Locate the cell with the specified text and output its (X, Y) center coordinate. 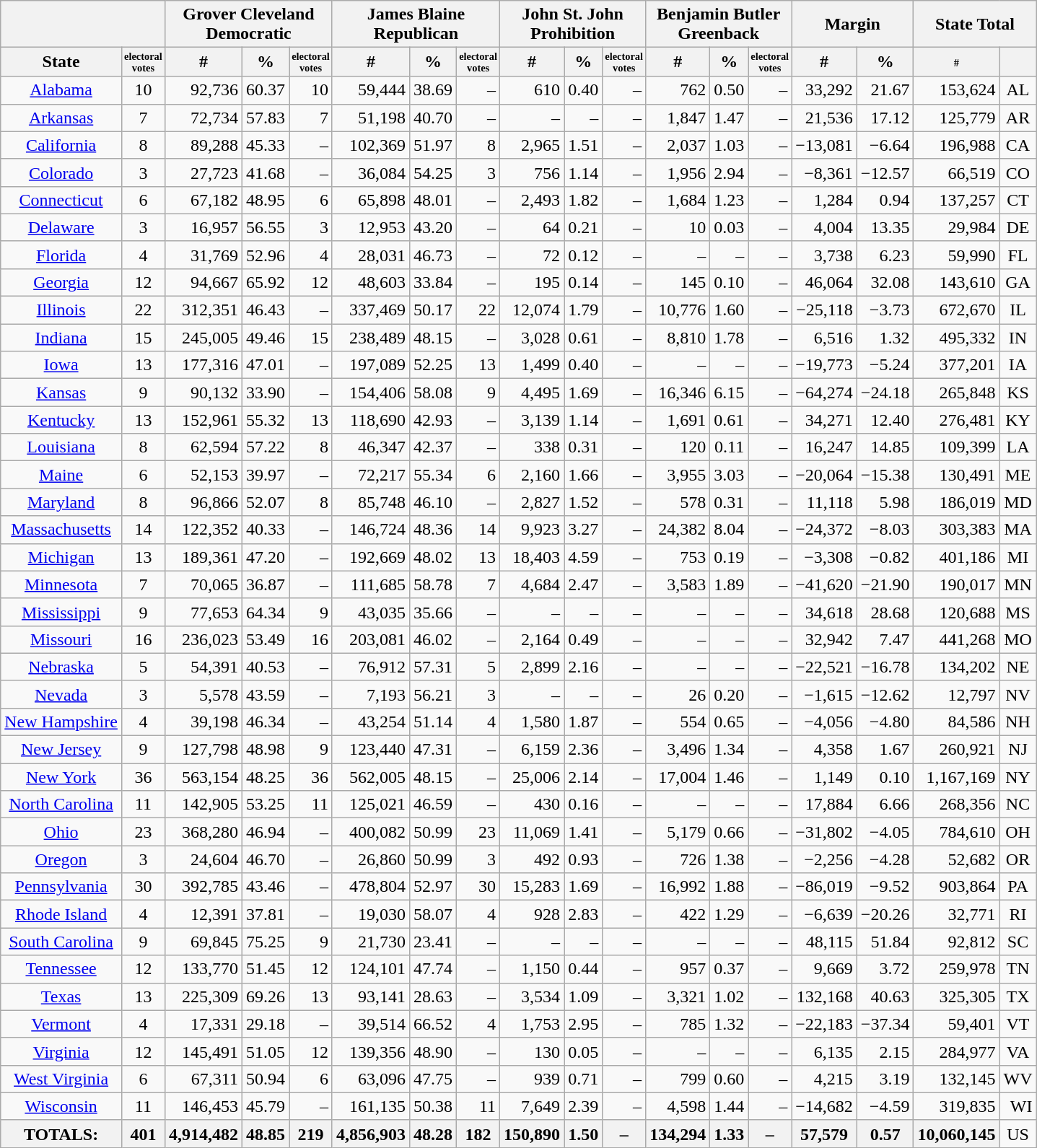
39,514 (371, 1024)
KY (1018, 420)
46.34 (266, 722)
6,516 (824, 338)
75.25 (266, 942)
IL (1018, 310)
1.89 (729, 584)
4,914,482 (204, 1134)
0.05 (583, 1051)
54.25 (433, 172)
50.17 (433, 310)
69.26 (266, 996)
Indiana (61, 338)
TN (1018, 969)
6,135 (824, 1051)
45.79 (266, 1106)
9,923 (533, 530)
92,812 (957, 942)
236,023 (204, 639)
146,453 (204, 1106)
52.96 (266, 255)
PA (1018, 887)
430 (533, 805)
43.20 (433, 227)
NJ (1018, 750)
150,890 (533, 1134)
3.72 (885, 969)
MO (1018, 639)
5.98 (885, 502)
66,519 (957, 172)
42.93 (433, 420)
10,776 (678, 310)
64 (533, 227)
238,489 (371, 338)
32,942 (824, 639)
33,292 (824, 90)
2.36 (583, 750)
−37.34 (885, 1024)
3,028 (533, 338)
7,193 (371, 694)
495,332 (957, 338)
17,331 (204, 1024)
12,953 (371, 227)
48.98 (266, 750)
492 (533, 859)
1.52 (583, 502)
39.97 (266, 475)
Ohio (61, 832)
672,670 (957, 310)
0.37 (729, 969)
48,603 (371, 282)
125,021 (371, 805)
39,198 (204, 722)
46,064 (824, 282)
43,254 (371, 722)
3,139 (533, 420)
0.49 (583, 639)
KS (1018, 393)
MA (1018, 530)
NY (1018, 777)
27,723 (204, 172)
New Hampshire (61, 722)
2.94 (729, 172)
0.44 (583, 969)
65.92 (266, 282)
70,065 (204, 584)
−31,802 (824, 832)
−20,064 (824, 475)
1,167,169 (957, 777)
15,283 (533, 887)
52.07 (266, 502)
−24,372 (824, 530)
−4.05 (885, 832)
Colorado (61, 172)
368,280 (204, 832)
1.47 (729, 118)
1.60 (729, 310)
2.47 (583, 584)
57.31 (433, 667)
VT (1018, 1024)
84,586 (957, 722)
939 (533, 1079)
OH (1018, 832)
259,978 (957, 969)
2.83 (583, 914)
Kansas (61, 393)
WV (1018, 1079)
400,082 (371, 832)
0.71 (583, 1079)
56.55 (266, 227)
145 (678, 282)
195 (533, 282)
118,690 (371, 420)
−2,256 (824, 859)
21,536 (824, 118)
37.81 (266, 914)
IN (1018, 338)
799 (678, 1079)
11,069 (533, 832)
90,132 (204, 393)
1.67 (885, 750)
8.04 (729, 530)
Margin (853, 25)
0.50 (729, 90)
−4.59 (885, 1106)
7,649 (533, 1106)
12.40 (885, 420)
MI (1018, 557)
3.27 (583, 530)
2.14 (583, 777)
401 (143, 1134)
Massachusetts (61, 530)
−19,773 (824, 365)
48.85 (266, 1134)
Florida (61, 255)
338 (533, 447)
14.85 (885, 447)
59,444 (371, 90)
26 (678, 694)
0.21 (583, 227)
46.59 (433, 805)
312,351 (204, 310)
1.50 (583, 1134)
VA (1018, 1051)
−21.90 (885, 584)
AR (1018, 118)
28.68 (885, 612)
0.60 (729, 1079)
578 (678, 502)
Missouri (61, 639)
WI (1018, 1106)
Pennsylvania (61, 887)
66.52 (433, 1024)
1,847 (678, 118)
4,684 (533, 584)
56.21 (433, 694)
325,305 (957, 996)
CA (1018, 145)
46.43 (266, 310)
72,734 (204, 118)
562,005 (371, 777)
−22,183 (824, 1024)
−4.28 (885, 859)
Maryland (61, 502)
109,399 (957, 447)
58.08 (433, 393)
284,977 (957, 1051)
1.44 (729, 1106)
756 (533, 172)
0.16 (583, 805)
0.20 (729, 694)
1.33 (729, 1134)
2.16 (583, 667)
245,005 (204, 338)
50.38 (433, 1106)
5,578 (204, 694)
Delaware (61, 227)
Louisiana (61, 447)
153,624 (957, 90)
3,583 (678, 584)
24,604 (204, 859)
LA (1018, 447)
−3,308 (824, 557)
784,610 (957, 832)
21.67 (885, 90)
53.25 (266, 805)
1.79 (583, 310)
93,141 (371, 996)
102,369 (371, 145)
120 (678, 447)
6.15 (729, 393)
−15.38 (885, 475)
47.74 (433, 969)
94,667 (204, 282)
203,081 (371, 639)
−24.18 (885, 393)
−86,019 (824, 887)
422 (678, 914)
65,898 (371, 200)
58.78 (433, 584)
TOTALS: (61, 1134)
0.65 (729, 722)
33.84 (433, 282)
48.95 (266, 200)
265,848 (957, 393)
76,912 (371, 667)
127,798 (204, 750)
145,491 (204, 1051)
2.15 (885, 1051)
28,031 (371, 255)
401,186 (957, 557)
186,019 (957, 502)
29,984 (957, 227)
1.09 (583, 996)
11,118 (824, 502)
Nevada (61, 694)
2,965 (533, 145)
50.94 (266, 1079)
8,810 (678, 338)
43,035 (371, 612)
12,074 (533, 310)
Texas (61, 996)
−4,056 (824, 722)
16,346 (678, 393)
134,202 (957, 667)
Vermont (61, 1024)
46,347 (371, 447)
−0.82 (885, 557)
−13,081 (824, 145)
NC (1018, 805)
139,356 (371, 1051)
40.53 (266, 667)
96,866 (204, 502)
0.93 (583, 859)
US (1018, 1134)
South Carolina (61, 942)
72,217 (371, 475)
16,957 (204, 227)
12,391 (204, 914)
134,294 (678, 1134)
New York (61, 777)
52,153 (204, 475)
47.75 (433, 1079)
903,864 (957, 887)
2,899 (533, 667)
29.18 (266, 1024)
48,115 (824, 942)
New Jersey (61, 750)
260,921 (957, 750)
1,149 (824, 777)
45.33 (266, 145)
1,150 (533, 969)
47.01 (266, 365)
2.95 (583, 1024)
43.46 (266, 887)
0.19 (729, 557)
1,691 (678, 420)
California (61, 145)
57.83 (266, 118)
−3.73 (885, 310)
52,682 (957, 859)
67,311 (204, 1079)
377,201 (957, 365)
276,481 (957, 420)
53.49 (266, 639)
0.11 (729, 447)
177,316 (204, 365)
40.63 (885, 996)
1.03 (729, 145)
48.90 (433, 1051)
46.94 (266, 832)
69,845 (204, 942)
2.39 (583, 1106)
−12.57 (885, 172)
123,440 (371, 750)
ME (1018, 475)
1.78 (729, 338)
46.02 (433, 639)
0.03 (729, 227)
−1,615 (824, 694)
60.37 (266, 90)
146,724 (371, 530)
Kentucky (61, 420)
1.87 (583, 722)
16,992 (678, 887)
563,154 (204, 777)
957 (678, 969)
63,096 (371, 1079)
2,164 (533, 639)
5,179 (678, 832)
MS (1018, 612)
1.51 (583, 145)
AL (1018, 90)
46.70 (266, 859)
92,736 (204, 90)
−25,118 (824, 310)
−8,361 (824, 172)
1,753 (533, 1024)
55.32 (266, 420)
62,594 (204, 447)
24,382 (678, 530)
51,198 (371, 118)
34,271 (824, 420)
192,669 (371, 557)
303,383 (957, 530)
17.12 (885, 118)
40.33 (266, 530)
State (61, 62)
59,990 (957, 255)
77,653 (204, 612)
Grover ClevelandDemocratic (248, 25)
554 (678, 722)
17,004 (678, 777)
John St. JohnProhibition (573, 25)
−20.26 (885, 914)
Minnesota (61, 584)
928 (533, 914)
189,361 (204, 557)
48.02 (433, 557)
3,321 (678, 996)
59,401 (957, 1024)
392,785 (204, 887)
−12.62 (885, 694)
12,797 (957, 694)
25,006 (533, 777)
54,391 (204, 667)
19,030 (371, 914)
64.34 (266, 612)
Illinois (61, 310)
55.34 (433, 475)
120,688 (957, 612)
1.41 (583, 832)
1.23 (729, 200)
21,730 (371, 942)
6.66 (885, 805)
4,495 (533, 393)
6.23 (885, 255)
Tennessee (61, 969)
43.59 (266, 694)
58.07 (433, 914)
Virginia (61, 1051)
47.20 (266, 557)
−22,521 (824, 667)
122,352 (204, 530)
182 (478, 1134)
3.19 (885, 1079)
13.35 (885, 227)
130,491 (957, 475)
10,060,145 (957, 1134)
Rhode Island (61, 914)
1.34 (729, 750)
7.47 (885, 639)
785 (678, 1024)
State Total (975, 25)
16,247 (824, 447)
48.25 (266, 777)
18,403 (533, 557)
319,835 (957, 1106)
36,084 (371, 172)
197,089 (371, 365)
57.22 (266, 447)
TX (1018, 996)
225,309 (204, 996)
4,856,903 (371, 1134)
17,884 (824, 805)
Alabama (61, 90)
CT (1018, 200)
152,961 (204, 420)
89,288 (204, 145)
51.45 (266, 969)
51.84 (885, 942)
9,669 (824, 969)
49.46 (266, 338)
Connecticut (61, 200)
NV (1018, 694)
Iowa (61, 365)
124,101 (371, 969)
1,284 (824, 200)
West Virginia (61, 1079)
James BlaineRepublican (416, 25)
46.73 (433, 255)
OR (1018, 859)
190,017 (957, 584)
CO (1018, 172)
Oregon (61, 859)
North Carolina (61, 805)
1.66 (583, 475)
32,771 (957, 914)
31,769 (204, 255)
441,268 (957, 639)
2,160 (533, 475)
38.69 (433, 90)
132,145 (957, 1079)
1.46 (729, 777)
1,499 (533, 365)
51.05 (266, 1051)
1.88 (729, 887)
−6.64 (885, 145)
52.97 (433, 887)
142,905 (204, 805)
41.68 (266, 172)
40.70 (433, 118)
52.25 (433, 365)
762 (678, 90)
753 (678, 557)
478,804 (371, 887)
MD (1018, 502)
1,684 (678, 200)
57,579 (824, 1134)
1,580 (533, 722)
26,860 (371, 859)
Mississippi (61, 612)
4,004 (824, 227)
1.29 (729, 914)
34,618 (824, 612)
Nebraska (61, 667)
67,182 (204, 200)
133,770 (204, 969)
−5.24 (885, 365)
DE (1018, 227)
726 (678, 859)
47.31 (433, 750)
−41,620 (824, 584)
130 (533, 1051)
3,955 (678, 475)
SC (1018, 942)
Michigan (61, 557)
−64,274 (824, 393)
0.94 (885, 200)
143,610 (957, 282)
337,469 (371, 310)
1.38 (729, 859)
0.12 (583, 255)
−9.52 (885, 887)
4.59 (583, 557)
35.66 (433, 612)
3,534 (533, 996)
1.82 (583, 200)
Wisconsin (61, 1106)
28.63 (433, 996)
NH (1018, 722)
36.87 (266, 584)
42.37 (433, 447)
Maine (61, 475)
2,493 (533, 200)
Arkansas (61, 118)
46.10 (433, 502)
610 (533, 90)
1,956 (678, 172)
2,037 (678, 145)
0.14 (583, 282)
6,159 (533, 750)
51.97 (433, 145)
48.28 (433, 1134)
Benjamin Butler Greenback (719, 25)
85,748 (371, 502)
33.90 (266, 393)
48.36 (433, 530)
268,356 (957, 805)
MN (1018, 584)
1.02 (729, 996)
137,257 (957, 200)
−14,682 (824, 1106)
NE (1018, 667)
111,685 (371, 584)
154,406 (371, 393)
2,827 (533, 502)
3,496 (678, 750)
−6,639 (824, 914)
−8.03 (885, 530)
125,779 (957, 118)
196,988 (957, 145)
−4.80 (885, 722)
48.01 (433, 200)
3.03 (729, 475)
4,358 (824, 750)
−16.78 (885, 667)
3,738 (824, 255)
132,168 (824, 996)
219 (311, 1134)
Georgia (61, 282)
0.66 (729, 832)
4,215 (824, 1079)
FL (1018, 255)
IA (1018, 365)
72 (533, 255)
4,598 (678, 1106)
161,135 (371, 1106)
32.08 (885, 282)
0.57 (885, 1134)
GA (1018, 282)
RI (1018, 914)
23.41 (433, 942)
51.14 (433, 722)
